Return [x, y] of the center of cell containing provided text 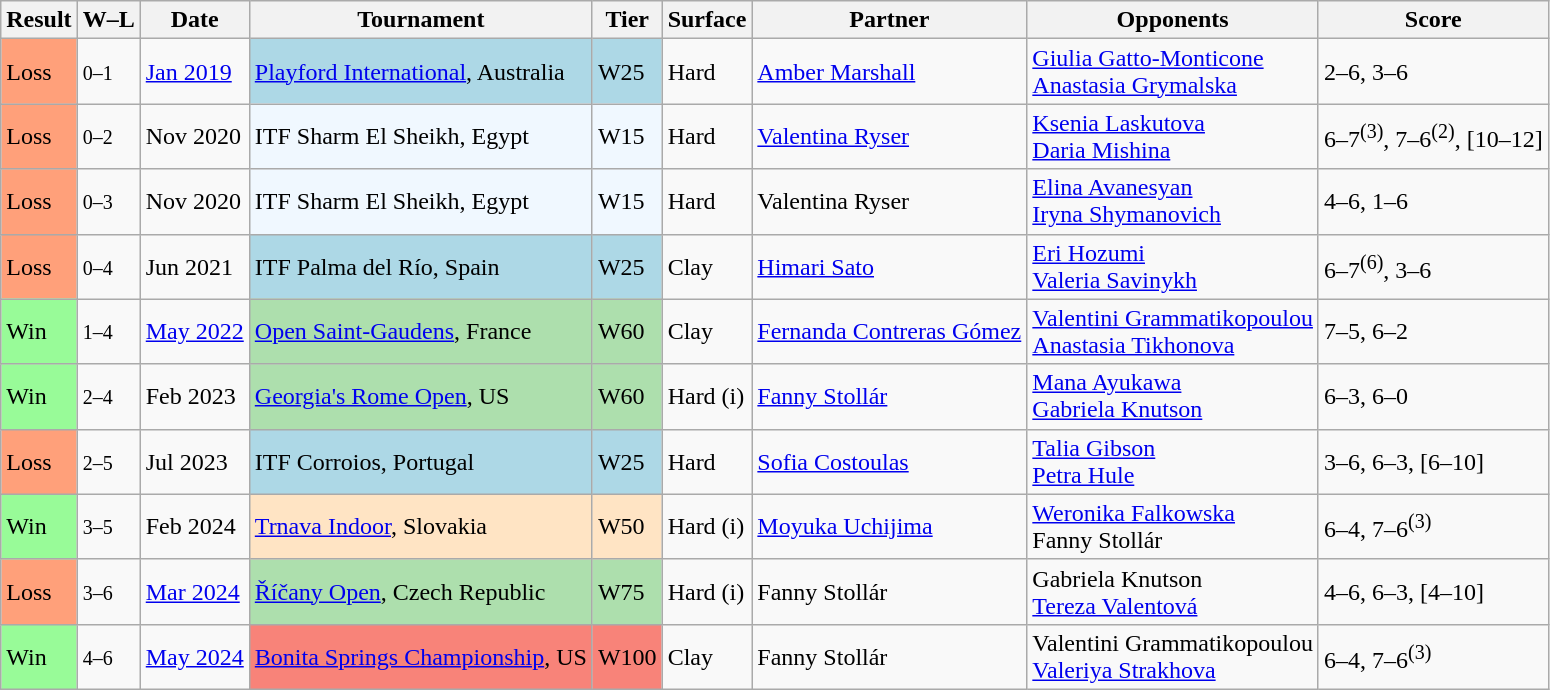
ITF Palma del Río, Spain [420, 266]
Feb 2024 [194, 526]
Talia Gibson Petra Hule [1173, 462]
Giulia Gatto-Monticone Anastasia Grymalska [1173, 72]
Sofia Costoulas [890, 462]
Score [1433, 20]
ITF Corroios, Portugal [420, 462]
Opponents [1173, 20]
W75 [627, 592]
Valentini Grammatikopoulou Valeriya Strakhova [1173, 656]
Tournament [420, 20]
7–5, 6–2 [1433, 332]
Eri Hozumi Valeria Savinykh [1173, 266]
Bonita Springs Championship, US [420, 656]
May 2024 [194, 656]
Tier [627, 20]
Partner [890, 20]
Moyuka Uchijima [890, 526]
Mana Ayukawa Gabriela Knutson [1173, 396]
0–1 [108, 72]
Open Saint-Gaudens, France [420, 332]
0–3 [108, 202]
3–6, 6–3, [6–10] [1433, 462]
2–4 [108, 396]
May 2022 [194, 332]
6–3, 6–0 [1433, 396]
Jan 2019 [194, 72]
Himari Sato [890, 266]
Fernanda Contreras Gómez [890, 332]
Feb 2023 [194, 396]
4–6, 6–3, [4–10] [1433, 592]
2–6, 3–6 [1433, 72]
Jun 2021 [194, 266]
Jul 2023 [194, 462]
0–4 [108, 266]
W50 [627, 526]
Gabriela Knutson Tereza Valentová [1173, 592]
Date [194, 20]
Weronika Falkowska Fanny Stollár [1173, 526]
4–6 [108, 656]
Mar 2024 [194, 592]
Elina Avanesyan Iryna Shymanovich [1173, 202]
Amber Marshall [890, 72]
4–6, 1–6 [1433, 202]
W100 [627, 656]
3–6 [108, 592]
1–4 [108, 332]
2–5 [108, 462]
Ksenia Laskutova Daria Mishina [1173, 136]
6–7(3), 7–6(2), [10–12] [1433, 136]
W–L [108, 20]
Valentini Grammatikopoulou Anastasia Tikhonova [1173, 332]
Georgia's Rome Open, US [420, 396]
6–7(6), 3–6 [1433, 266]
Trnava Indoor, Slovakia [420, 526]
0–2 [108, 136]
Playford International, Australia [420, 72]
Result [39, 20]
Říčany Open, Czech Republic [420, 592]
Surface [707, 20]
3–5 [108, 526]
